From the cell containing the given text, extract its center point as (x, y) coordinate. 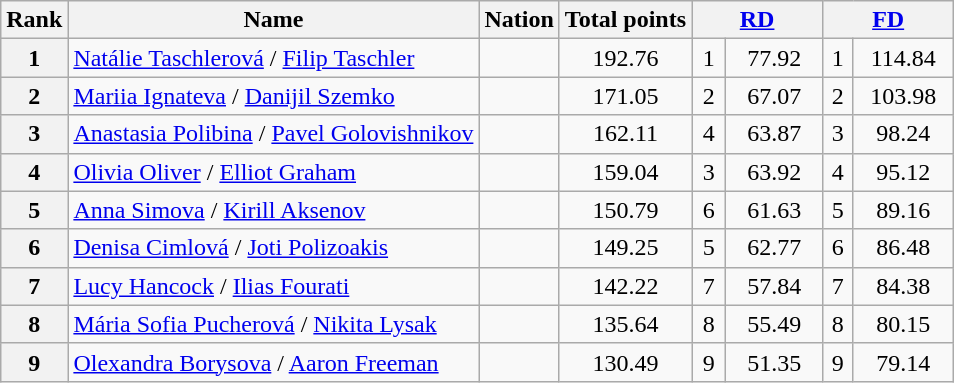
89.16 (904, 210)
84.38 (904, 286)
150.79 (625, 210)
130.49 (625, 362)
95.12 (904, 172)
Lucy Hancock / Ilias Fourati (274, 286)
Natálie Taschlerová / Filip Taschler (274, 58)
51.35 (774, 362)
80.15 (904, 324)
142.22 (625, 286)
Olexandra Borysova / Aaron Freeman (274, 362)
103.98 (904, 96)
55.49 (774, 324)
Rank (34, 20)
Denisa Cimlová / Joti Polizoakis (274, 248)
Mária Sofia Pucherová / Nikita Lysak (274, 324)
RD (758, 20)
98.24 (904, 134)
63.87 (774, 134)
Name (274, 20)
149.25 (625, 248)
135.64 (625, 324)
77.92 (774, 58)
79.14 (904, 362)
63.92 (774, 172)
Anna Simova / Kirill Aksenov (274, 210)
Total points (625, 20)
Olivia Oliver / Elliot Graham (274, 172)
114.84 (904, 58)
162.11 (625, 134)
86.48 (904, 248)
171.05 (625, 96)
61.63 (774, 210)
62.77 (774, 248)
67.07 (774, 96)
57.84 (774, 286)
159.04 (625, 172)
192.76 (625, 58)
Anastasia Polibina / Pavel Golovishnikov (274, 134)
FD (888, 20)
Nation (519, 20)
Mariia Ignateva / Danijil Szemko (274, 96)
